For the text-containing cell, return its midpoint in (x, y) coordinate format. 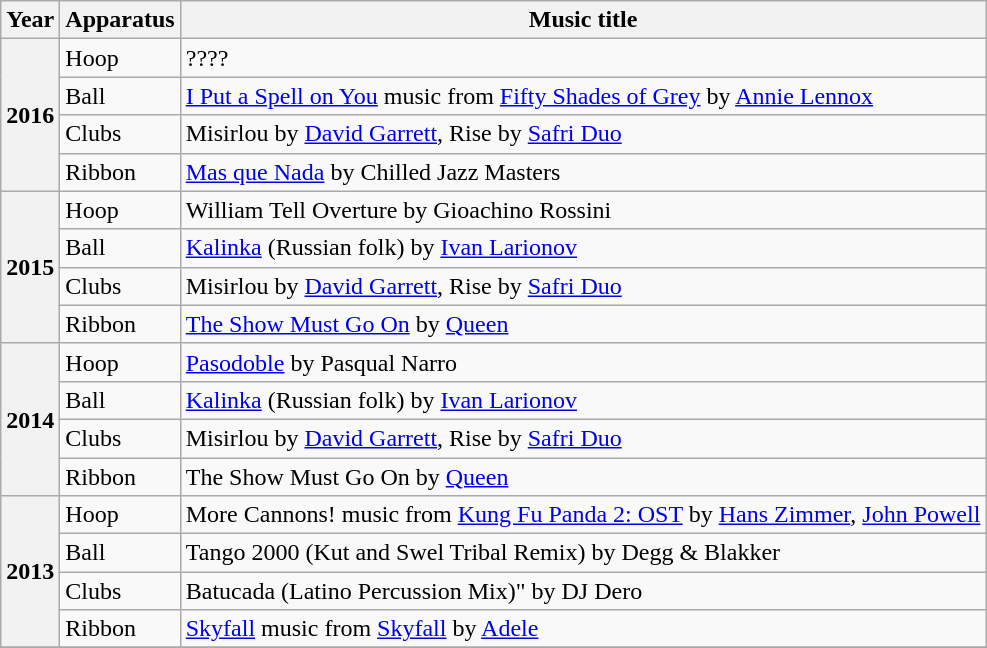
Year (30, 20)
William Tell Overture by Gioachino Rossini (583, 210)
Mas que Nada by Chilled Jazz Masters (583, 172)
2016 (30, 115)
More Cannons! music from Kung Fu Panda 2: OST by Hans Zimmer, John Powell (583, 515)
Skyfall music from Skyfall by Adele (583, 629)
Tango 2000 (Kut and Swel Tribal Remix) by Degg & Blakker (583, 553)
2013 (30, 572)
Pasodoble by Pasqual Narro (583, 362)
Apparatus (120, 20)
Batucada (Latino Percussion Mix)" by DJ Dero (583, 591)
???? (583, 58)
2014 (30, 419)
I Put a Spell on You music from Fifty Shades of Grey by Annie Lennox (583, 96)
Music title (583, 20)
2015 (30, 267)
